Search for the cell housing the specified text and yield its [x, y] center coordinate. 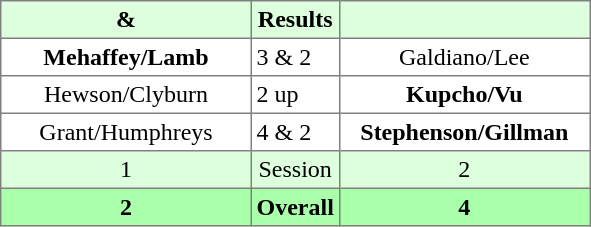
4 [464, 207]
& [126, 20]
Stephenson/Gillman [464, 132]
Mehaffey/Lamb [126, 57]
2 up [295, 95]
4 & 2 [295, 132]
Session [295, 170]
Grant/Humphreys [126, 132]
Overall [295, 207]
1 [126, 170]
Galdiano/Lee [464, 57]
Results [295, 20]
Kupcho/Vu [464, 95]
3 & 2 [295, 57]
Hewson/Clyburn [126, 95]
